Scan for the cell matching the given text and deliver its (x, y) coordinate at center. 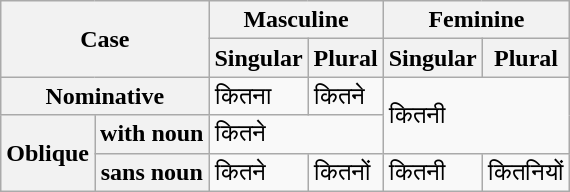
with noun (152, 134)
Case (105, 39)
Oblique (48, 153)
Nominative (105, 96)
Masculine (296, 20)
कितनियों (526, 172)
कितनों (346, 172)
कितना (258, 96)
Feminine (476, 20)
sans noun (152, 172)
